Pinpoint the cell where the given text exists, returning its [X, Y] midpoint coordinate. 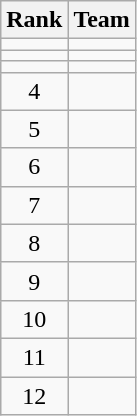
4 [34, 91]
9 [34, 281]
8 [34, 243]
7 [34, 205]
10 [34, 319]
12 [34, 395]
Rank [34, 20]
11 [34, 357]
6 [34, 167]
5 [34, 129]
Team [102, 20]
